Scan for the cell matching the given text and deliver its (X, Y) coordinate at center. 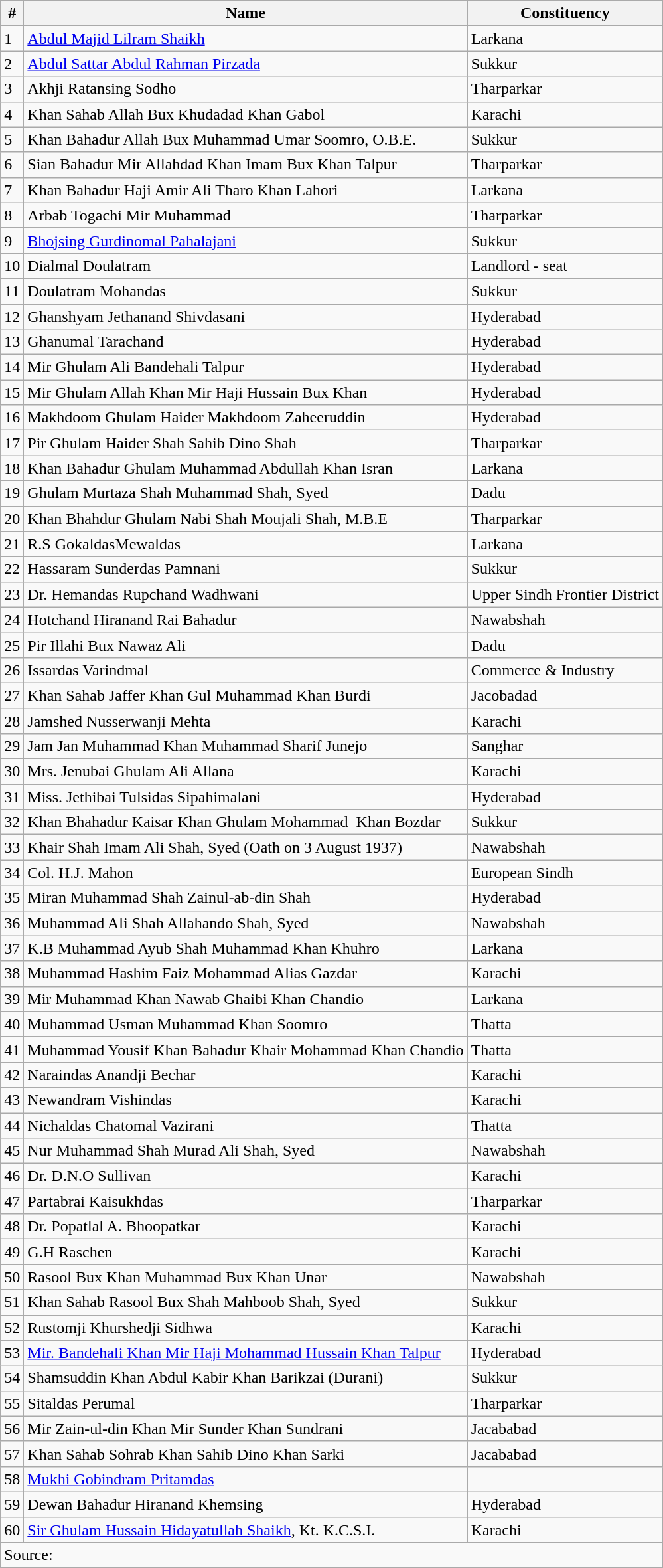
Newandram Vishindas (246, 1100)
Khan Bahadur Haji Amir Ali Tharo Khan Lahori (246, 190)
Mrs. Jenubai Ghulam Ali Allana (246, 772)
59 (12, 1504)
40 (12, 1024)
2 (12, 64)
28 (12, 721)
Miss. Jethibai Tulsidas Sipahimalani (246, 797)
19 (12, 493)
44 (12, 1126)
Khair Shah Imam Ali Shah, Syed (Oath on 3 August 1937) (246, 847)
K.B Muhammad Ayub Shah Muhammad Khan Khuhro (246, 948)
23 (12, 594)
Sitaldas Perumal (246, 1403)
Mukhi Gobindram Pritamdas (246, 1479)
43 (12, 1100)
Doulatram Mohandas (246, 291)
Sir Ghulam Hussain Hidayatullah Shaikh, Kt. K.C.S.I. (246, 1529)
51 (12, 1302)
Khan Bhahadur Kaisar Khan Ghulam Mohammad Khan Bozdar (246, 822)
8 (12, 215)
Muhammad Hashim Faiz Mohammad Alias Gazdar (246, 974)
42 (12, 1075)
47 (12, 1201)
11 (12, 291)
30 (12, 772)
21 (12, 544)
48 (12, 1227)
Akhji Ratansing Sodho (246, 89)
Partabrai Kaisukhdas (246, 1201)
Ghanshyam Jethanand Shivdasani (246, 317)
Sian Bahadur Mir Allahdad Khan Imam Bux Khan Talpur (246, 165)
Khan Bahadur Allah Bux Muhammad Umar Soomro, O.B.E. (246, 139)
Muhammad Ali Shah Allahando Shah, Syed (246, 923)
29 (12, 746)
13 (12, 342)
Bhojsing Gurdinomal Pahalajani (246, 240)
16 (12, 418)
14 (12, 367)
Pir Ghulam Haider Shah Sahib Dino Shah (246, 443)
15 (12, 392)
# (12, 13)
Mir Muhammad Khan Nawab Ghaibi Khan Chandio (246, 999)
49 (12, 1252)
European Sindh (565, 873)
53 (12, 1353)
Issardas Varindmal (246, 670)
Commerce & Industry (565, 670)
36 (12, 923)
Landlord - seat (565, 266)
Dewan Bahadur Hiranand Khemsing (246, 1504)
Constituency (565, 13)
Name (246, 13)
Dialmal Doulatram (246, 266)
Jam Jan Muhammad Khan Muhammad Sharif Junejo (246, 746)
Khan Bahadur Ghulam Muhammad Abdullah Khan Isran (246, 468)
Upper Sindh Frontier District (565, 594)
50 (12, 1277)
Arbab Togachi Mir Muhammad (246, 215)
1 (12, 39)
58 (12, 1479)
3 (12, 89)
25 (12, 645)
Muhammad Usman Muhammad Khan Soomro (246, 1024)
17 (12, 443)
27 (12, 695)
4 (12, 114)
38 (12, 974)
Pir Illahi Bux Nawaz Ali (246, 645)
Rustomji Khurshedji Sidhwa (246, 1328)
Khan Sahab Rasool Bux Shah Mahboob Shah, Syed (246, 1302)
Abdul Majid Lilram Shaikh (246, 39)
Shamsuddin Khan Abdul Kabir Khan Barikzai (Durani) (246, 1378)
Rasool Bux Khan Muhammad Bux Khan Unar (246, 1277)
Mir Ghulam Allah Khan Mir Haji Hussain Bux Khan (246, 392)
Col. H.J. Mahon (246, 873)
Naraindas Anandji Bechar (246, 1075)
Khan Sahab Sohrab Khan Sahib Dino Khan Sarki (246, 1454)
Khan Bhahdur Ghulam Nabi Shah Moujali Shah, M.B.E (246, 519)
Jacobadad (565, 695)
26 (12, 670)
Source: (332, 1555)
6 (12, 165)
10 (12, 266)
12 (12, 317)
31 (12, 797)
Khan Sahab Jaffer Khan Gul Muhammad Khan Burdi (246, 695)
20 (12, 519)
60 (12, 1529)
Nichaldas Chatomal Vazirani (246, 1126)
24 (12, 620)
55 (12, 1403)
41 (12, 1049)
57 (12, 1454)
Mir Ghulam Ali Bandehali Talpur (246, 367)
Makhdoom Ghulam Haider Makhdoom Zaheeruddin (246, 418)
5 (12, 139)
46 (12, 1176)
56 (12, 1429)
32 (12, 822)
Mir. Bandehali Khan Mir Haji Mohammad Hussain Khan Talpur (246, 1353)
Muhammad Yousif Khan Bahadur Khair Mohammad Khan Chandio (246, 1049)
R.S GokaldasMewaldas (246, 544)
52 (12, 1328)
33 (12, 847)
Ghulam Murtaza Shah Muhammad Shah, Syed (246, 493)
45 (12, 1151)
Mir Zain-ul-din Khan Mir Sunder Khan Sundrani (246, 1429)
Miran Muhammad Shah Zainul-ab-din Shah (246, 898)
Nur Muhammad Shah Murad Ali Shah, Syed (246, 1151)
Dr. Popatlal A. Bhoopatkar (246, 1227)
35 (12, 898)
Hassaram Sunderdas Pamnani (246, 569)
Khan Sahab Allah Bux Khudadad Khan Gabol (246, 114)
Abdul Sattar Abdul Rahman Pirzada (246, 64)
18 (12, 468)
Hotchand Hiranand Rai Bahadur (246, 620)
Dr. D.N.O Sullivan (246, 1176)
G.H Raschen (246, 1252)
7 (12, 190)
Jamshed Nusserwanji Mehta (246, 721)
54 (12, 1378)
37 (12, 948)
Dr. Hemandas Rupchand Wadhwani (246, 594)
Ghanumal Tarachand (246, 342)
34 (12, 873)
Sanghar (565, 746)
39 (12, 999)
9 (12, 240)
22 (12, 569)
